Scan for the cell matching the given text and deliver its (x, y) coordinate at center. 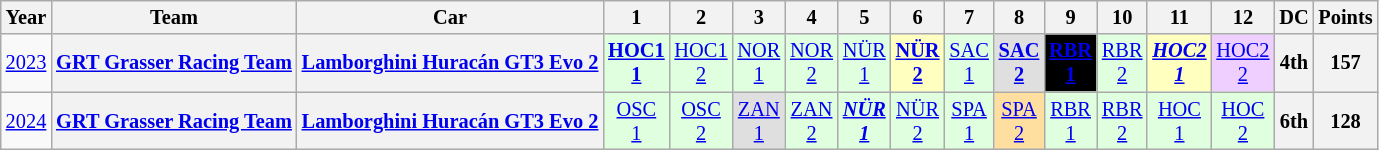
SAC1 (968, 63)
DC (1294, 17)
4 (812, 17)
ZAN1 (758, 121)
OSC1 (636, 121)
128 (1345, 121)
11 (1179, 17)
3 (758, 17)
NOR2 (812, 63)
5 (864, 17)
NOR1 (758, 63)
2 (702, 17)
9 (1070, 17)
6 (918, 17)
Team (174, 17)
SPA2 (1019, 121)
4th (1294, 63)
10 (1122, 17)
1 (636, 17)
6th (1294, 121)
HOC1 (1179, 121)
HOC21 (1179, 63)
HOC2 (1242, 121)
ZAN2 (812, 121)
Year (26, 17)
2024 (26, 121)
12 (1242, 17)
HOC22 (1242, 63)
Points (1345, 17)
157 (1345, 63)
7 (968, 17)
SPA1 (968, 121)
Car (450, 17)
8 (1019, 17)
HOC11 (636, 63)
SAC2 (1019, 63)
2023 (26, 63)
OSC2 (702, 121)
HOC12 (702, 63)
